Scan for the cell matching the given text and deliver its [X, Y] coordinate at center. 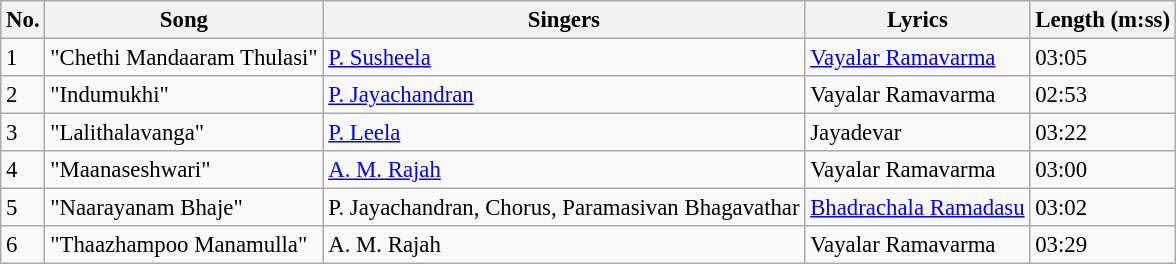
"Thaazhampoo Manamulla" [184, 245]
"Naarayanam Bhaje" [184, 208]
Bhadrachala Ramadasu [918, 208]
"Lalithalavanga" [184, 133]
5 [23, 208]
1 [23, 58]
03:22 [1102, 133]
03:00 [1102, 170]
P. Jayachandran, Chorus, Paramasivan Bhagavathar [564, 208]
3 [23, 133]
Jayadevar [918, 133]
"Indumukhi" [184, 95]
Length (m:ss) [1102, 20]
02:53 [1102, 95]
"Chethi Mandaaram Thulasi" [184, 58]
03:02 [1102, 208]
P. Susheela [564, 58]
No. [23, 20]
4 [23, 170]
03:05 [1102, 58]
"Maanaseshwari" [184, 170]
P. Jayachandran [564, 95]
Singers [564, 20]
6 [23, 245]
Lyrics [918, 20]
P. Leela [564, 133]
Song [184, 20]
2 [23, 95]
03:29 [1102, 245]
